Output the (x, y) coordinate of the center of the cell containing the given text.  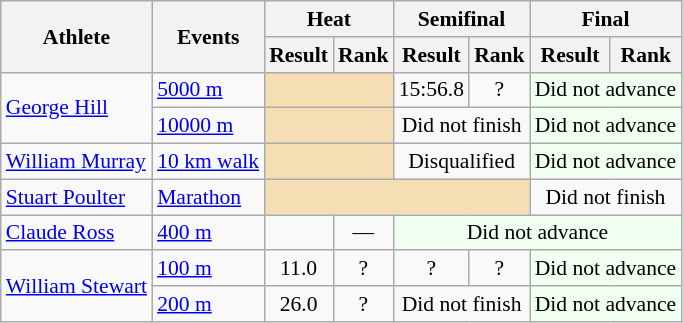
Disqualified (462, 162)
10 km walk (208, 162)
200 m (208, 304)
10000 m (208, 126)
Heat (328, 19)
400 m (208, 233)
George Hill (76, 108)
William Murray (76, 162)
— (364, 233)
Final (606, 19)
William Stewart (76, 286)
100 m (208, 269)
11.0 (298, 269)
Claude Ross (76, 233)
Events (208, 36)
Semifinal (462, 19)
Stuart Poulter (76, 197)
Marathon (208, 197)
5000 m (208, 90)
Athlete (76, 36)
15:56.8 (432, 90)
26.0 (298, 304)
